Output the (X, Y) coordinate of the center of the cell containing the given text.  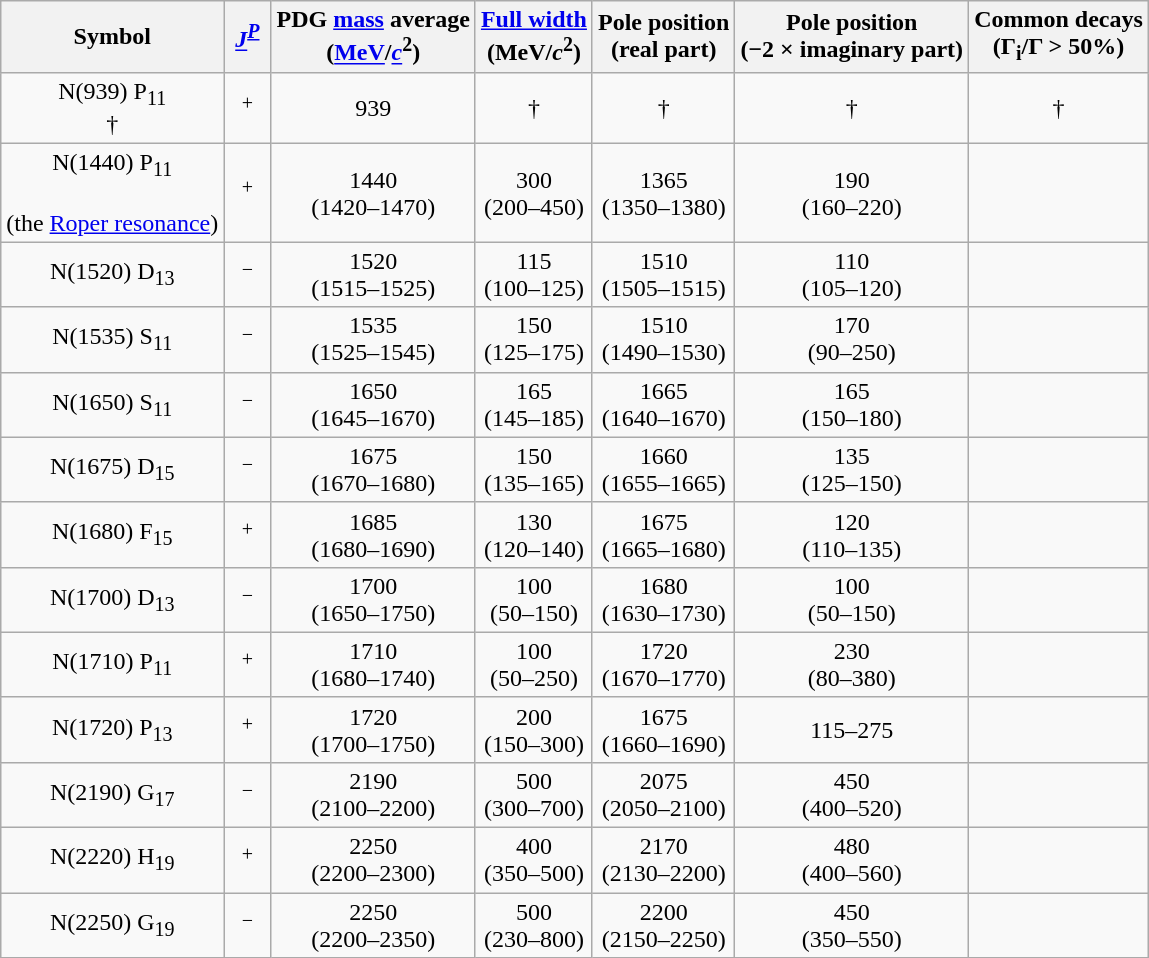
190(160–220) (852, 193)
120(110–135) (852, 534)
N(1675) D15 (112, 470)
N(1650) S11 (112, 404)
1680(1630–1730) (663, 600)
1720(1700–1750) (373, 730)
N(1535) S11 (112, 340)
450(350–550) (852, 926)
170(90–250) (852, 340)
N(939) P11† (112, 108)
1660(1655–1665) (663, 470)
1685(1680–1690) (373, 534)
230(80–380) (852, 664)
1675(1670–1680) (373, 470)
150(125–175) (534, 340)
2075(2050–2100) (663, 794)
N(1680) F15 (112, 534)
N(1720) P13 (112, 730)
1650(1645–1670) (373, 404)
115–275 (852, 730)
1535(1525–1545) (373, 340)
N(1520) D13 (112, 274)
N(2250) G19 (112, 926)
400(350–500) (534, 860)
Common decays (Γi/Γ > 50%) (1059, 37)
1665(1640–1670) (663, 404)
2200(2150–2250) (663, 926)
1365(1350–1380) (663, 193)
110(105–120) (852, 274)
1510(1505–1515) (663, 274)
939 (373, 108)
500(230–800) (534, 926)
1510(1490–1530) (663, 340)
150(135–165) (534, 470)
450(400–520) (852, 794)
130(120–140) (534, 534)
115(100–125) (534, 274)
1520(1515–1525) (373, 274)
1720(1670–1770) (663, 664)
1700(1650–1750) (373, 600)
300(200–450) (534, 193)
Symbol (112, 37)
1440(1420–1470) (373, 193)
2190(2100–2200) (373, 794)
500(300–700) (534, 794)
165(145–185) (534, 404)
Pole position(real part) (663, 37)
2170(2130–2200) (663, 860)
200(150–300) (534, 730)
N(1700) D13 (112, 600)
N(1440) P11 (the Roper resonance) (112, 193)
480(400–560) (852, 860)
Pole position(−2 × imaginary part) (852, 37)
100(50–250) (534, 664)
N(2220) H19 (112, 860)
1710(1680–1740) (373, 664)
JP (248, 37)
PDG mass average(MeV/c2) (373, 37)
135(125–150) (852, 470)
2250(2200–2350) (373, 926)
1675(1660–1690) (663, 730)
1675(1665–1680) (663, 534)
165(150–180) (852, 404)
Full width(MeV/c2) (534, 37)
N(1710) P11 (112, 664)
2250(2200–2300) (373, 860)
N(2190) G17 (112, 794)
